Scan for the cell matching the given text and deliver its [x, y] coordinate at center. 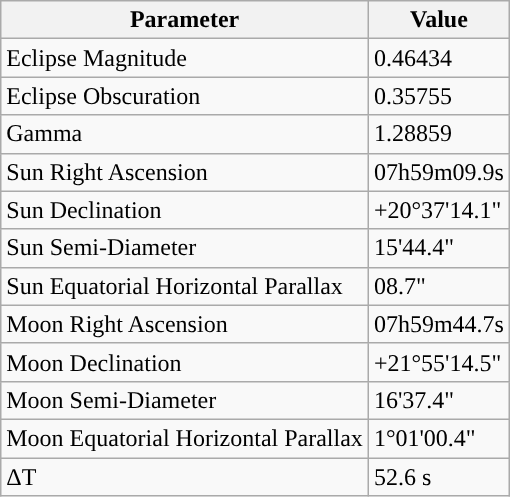
Moon Right Ascension [185, 324]
Gamma [185, 134]
+20°37'14.1" [438, 210]
ΔT [185, 477]
Parameter [185, 20]
08.7" [438, 286]
Moon Semi-Diameter [185, 400]
07h59m44.7s [438, 324]
52.6 s [438, 477]
Sun Right Ascension [185, 172]
Sun Semi-Diameter [185, 248]
1°01'00.4" [438, 438]
07h59m09.9s [438, 172]
Value [438, 20]
Eclipse Magnitude [185, 58]
Moon Declination [185, 362]
+21°55'14.5" [438, 362]
Eclipse Obscuration [185, 96]
Sun Declination [185, 210]
0.35755 [438, 96]
0.46434 [438, 58]
16'37.4" [438, 400]
Moon Equatorial Horizontal Parallax [185, 438]
Sun Equatorial Horizontal Parallax [185, 286]
1.28859 [438, 134]
15'44.4" [438, 248]
